Determine the (x, y) coordinate at the center of the cell enclosing the given text.  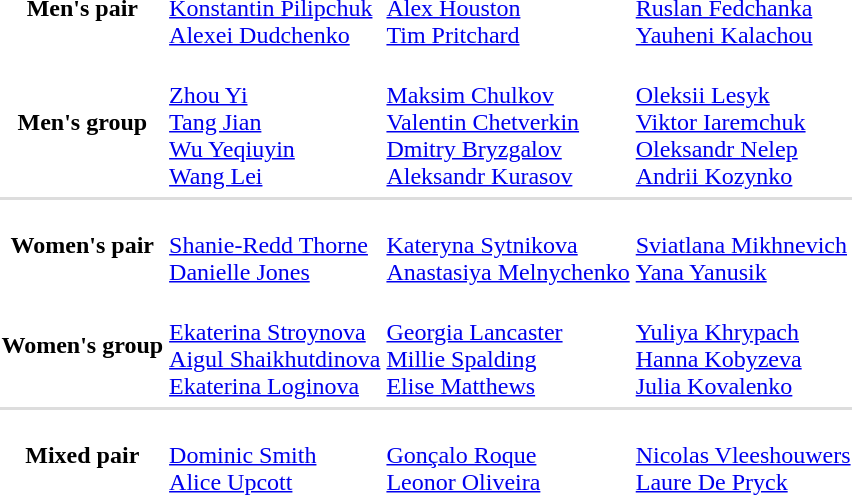
Zhou YiTang JianWu YeqiuyinWang Lei (275, 122)
Georgia LancasterMillie SpaldingElise Matthews (508, 346)
Men's group (82, 122)
Women's pair (82, 245)
Shanie-Redd ThorneDanielle Jones (275, 245)
Women's group (82, 346)
Ekaterina StroynovaAigul ShaikhutdinovaEkaterina Loginova (275, 346)
Oleksii LesykViktor IaremchukOleksandr NelepAndrii Kozynko (743, 122)
Maksim ChulkovValentin ChetverkinDmitry BryzgalovAleksandr Kurasov (508, 122)
Sviatlana MikhnevichYana Yanusik (743, 245)
Kateryna SytnikovaAnastasiya Melnychenko (508, 245)
Yuliya KhrypachHanna KobyzevaJulia Kovalenko (743, 346)
